Return [x, y] of the center of cell containing provided text 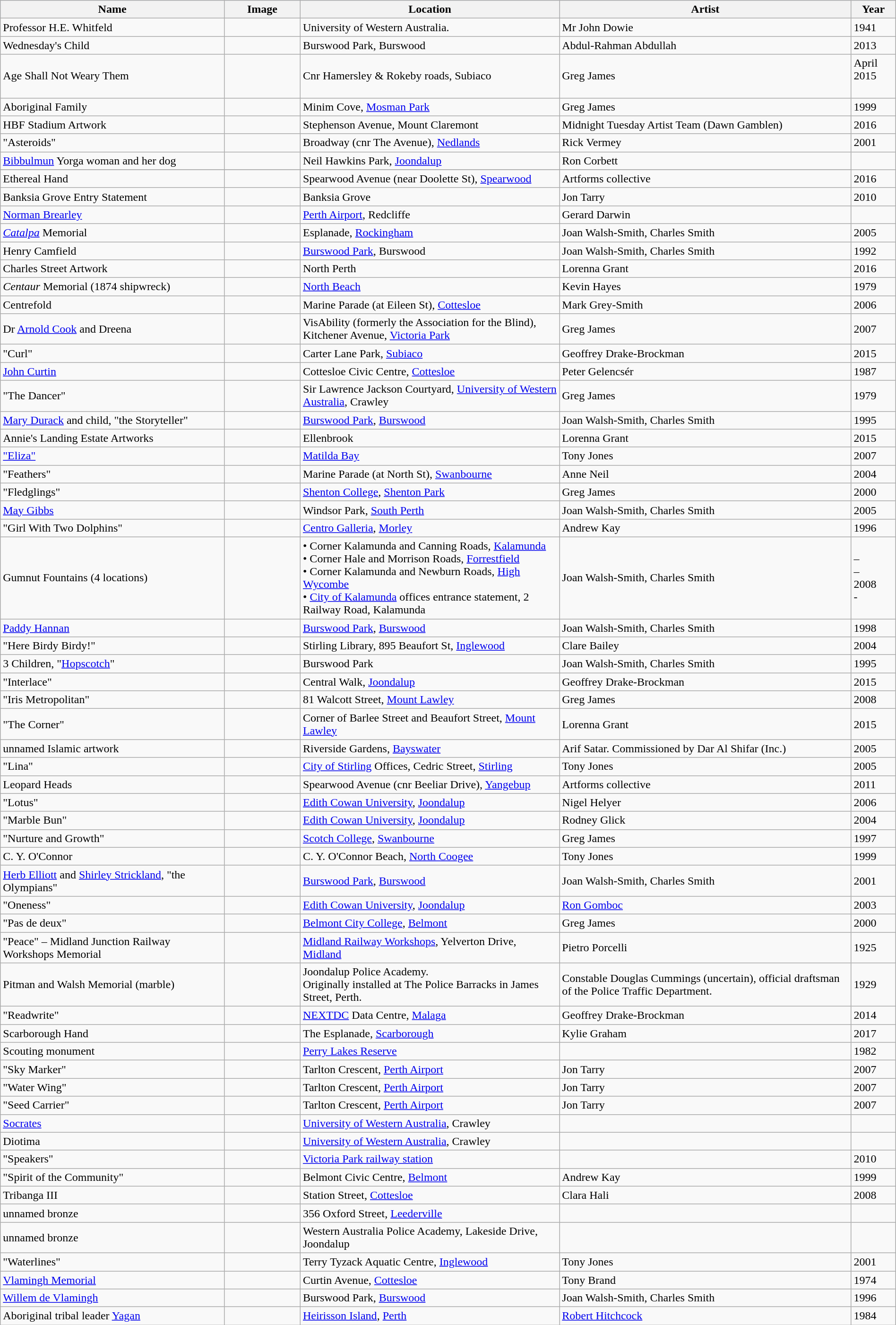
"The Dancer" [112, 396]
Scotch College, Swanbourne [430, 838]
NEXTDC Data Centre, Malaga [430, 1015]
1974 [873, 1280]
Socrates [112, 1123]
Banksia Grove Entry Statement [112, 197]
1997 [873, 838]
Centaur Memorial (1874 shipwreck) [112, 287]
Henry Camfield [112, 251]
VisAbility (formerly the Association for the Blind), Kitchener Avenue, Victoria Park [430, 329]
1929 [873, 985]
"Feathers" [112, 474]
Neil Hawkins Park, Joondalup [430, 161]
Stephenson Avenue, Mount Claremont [430, 125]
Belmont City College, Belmont [430, 923]
1925 [873, 947]
Tribanga III [112, 1195]
Bibbulmun Yorga woman and her dog [112, 161]
Image [262, 9]
"Eliza" [112, 456]
Clare Bailey [705, 646]
Artist [705, 9]
Spearwood Avenue (cnr Beeliar Drive), Yangebup [430, 784]
Constable Douglas Cummings (uncertain), official draftsman of the Police Traffic Department. [705, 985]
Matilda Bay [430, 456]
Anne Neil [705, 474]
Riverside Gardens, Bayswater [430, 749]
"Waterlines" [112, 1262]
Norman Brearley [112, 215]
Ethereal Hand [112, 179]
Heirisson Island, Perth [430, 1316]
Clara Hali [705, 1195]
Minim Cove, Mosman Park [430, 107]
Catalpa Memorial [112, 232]
Ellenbrook [430, 438]
Corner of Barlee Street and Beaufort Street, Mount Lawley [430, 724]
Mr John Dowie [705, 27]
Cnr Hamersley & Rokeby roads, Subiaco [430, 76]
Cottesloe Civic Centre, Cottesloe [430, 371]
"Water Wing" [112, 1087]
"Speakers" [112, 1159]
Abdul-Rahman Abdullah [705, 45]
Peter Gelencsér [705, 371]
Wednesday's Child [112, 45]
2017 [873, 1033]
"Readwrite" [112, 1015]
Aboriginal Family [112, 107]
Kevin Hayes [705, 287]
Perth Airport, Redcliffe [430, 215]
"Curl" [112, 353]
1984 [873, 1316]
– – 2008- [873, 577]
Name [112, 9]
John Curtin [112, 371]
2014 [873, 1015]
Pitman and Walsh Memorial (marble) [112, 985]
Gerard Darwin [705, 215]
Western Australia Police Academy, Lakeside Drive, Joondalup [430, 1237]
"Interlace" [112, 682]
Marine Parade (at Eileen St), Cottesloe [430, 305]
"Peace" – Midland Junction Railway Workshops Memorial [112, 947]
Carter Lane Park, Subiaco [430, 353]
2011 [873, 784]
"Here Birdy Birdy!" [112, 646]
Paddy Hannan [112, 628]
Nigel Helyer [705, 802]
unnamed Islamic artwork [112, 749]
Gumnut Fountains (4 locations) [112, 577]
Pietro Porcelli [705, 947]
Professor H.E. Whitfeld [112, 27]
Joondalup Police Academy.Originally installed at The Police Barracks in James Street, Perth. [430, 985]
Rick Vermey [705, 143]
"Lina" [112, 766]
"Sky Marker" [112, 1069]
Sir Lawrence Jackson Courtyard, University of Western Australia, Crawley [430, 396]
1987 [873, 371]
Rodney Glick [705, 820]
City of Stirling Offices, Cedric Street, Stirling [430, 766]
2003 [873, 905]
356 Oxford Street, Leederville [430, 1213]
April 2015 [873, 76]
Windsor Park, South Perth [430, 510]
Arif Satar. Commissioned by Dar Al Shifar (Inc.) [705, 749]
Midnight Tuesday Artist Team (Dawn Gamblen) [705, 125]
Burswood Park [430, 664]
Centrefold [112, 305]
"Nurture and Growth" [112, 838]
"The Corner" [112, 724]
1941 [873, 27]
Midland Railway Workshops, Yelverton Drive, Midland [430, 947]
"Oneness" [112, 905]
Location [430, 9]
Scouting monument [112, 1051]
Tony Brand [705, 1280]
Broadway (cnr The Avenue), Nedlands [430, 143]
Centro Galleria, Morley [430, 528]
1982 [873, 1051]
Charles Street Artwork [112, 269]
"Girl With Two Dolphins" [112, 528]
Scarborough Hand [112, 1033]
Esplanade, Rockingham [430, 232]
HBF Stadium Artwork [112, 125]
Central Walk, Joondalup [430, 682]
2013 [873, 45]
Belmont Civic Centre, Belmont [430, 1177]
Ron Corbett [705, 161]
Victoria Park railway station [430, 1159]
Mark Grey-Smith [705, 305]
3 Children, "Hopscotch" [112, 664]
Year [873, 9]
Vlamingh Memorial [112, 1280]
"Fledglings" [112, 492]
May Gibbs [112, 510]
Willem de Vlamingh [112, 1298]
C. Y. O'Connor Beach, North Coogee [430, 856]
81 Walcott Street, Mount Lawley [430, 700]
"Seed Carrier" [112, 1105]
Curtin Avenue, Cottesloe [430, 1280]
Age Shall Not Weary Them [112, 76]
Leopard Heads [112, 784]
University of Western Australia. [430, 27]
Kylie Graham [705, 1033]
Robert Hitchcock [705, 1316]
"Asteroids" [112, 143]
North Perth [430, 269]
Annie's Landing Estate Artworks [112, 438]
Marine Parade (at North St), Swanbourne [430, 474]
"Marble Bun" [112, 820]
1992 [873, 251]
North Beach [430, 287]
"Lotus" [112, 802]
Diotima [112, 1141]
"Pas de deux" [112, 923]
"Iris Metropolitan" [112, 700]
Dr Arnold Cook and Dreena [112, 329]
Herb Elliott and Shirley Strickland, "the Olympians" [112, 881]
Ron Gomboc [705, 905]
Station Street, Cottesloe [430, 1195]
Banksia Grove [430, 197]
Shenton College, Shenton Park [430, 492]
Aboriginal tribal leader Yagan [112, 1316]
Mary Durack and child, "the Storyteller" [112, 420]
The Esplanade, Scarborough [430, 1033]
Stirling Library, 895 Beaufort St, Inglewood [430, 646]
C. Y. O'Connor [112, 856]
Perry Lakes Reserve [430, 1051]
1998 [873, 628]
Spearwood Avenue (near Doolette St), Spearwood [430, 179]
Terry Tyzack Aquatic Centre, Inglewood [430, 1262]
"Spirit of the Community" [112, 1177]
